Scan for the cell matching the given text and deliver its (X, Y) coordinate at center. 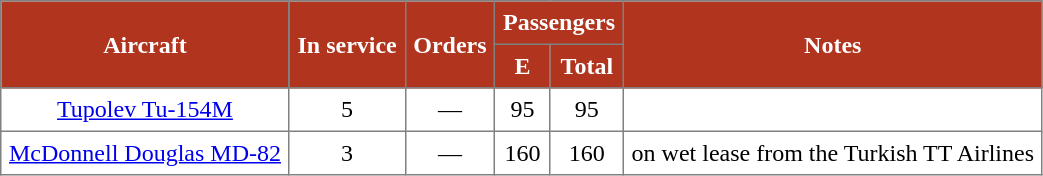
Tupolev Tu-154M (145, 110)
on wet lease from the Turkish TT Airlines (832, 153)
5 (347, 110)
Notes (832, 44)
E (523, 66)
Orders (450, 44)
In service (347, 44)
Aircraft (145, 44)
McDonnell Douglas MD-82 (145, 153)
3 (347, 153)
Passengers (559, 23)
Total (586, 66)
